Locate the cell with the specified text and output its (X, Y) center coordinate. 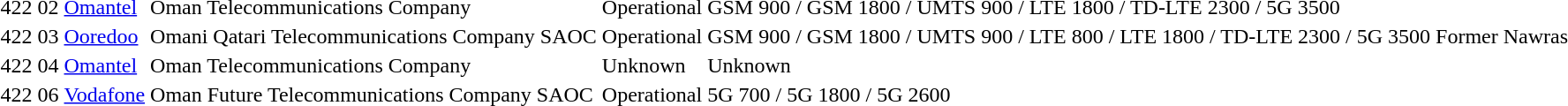
04 (48, 65)
Omantel (104, 65)
Oman Telecommunications Company (374, 65)
Omani Qatari Telecommunications Company SAOC (374, 36)
Operational (652, 36)
Ooredoo (104, 36)
GSM 900 / GSM 1800 / UMTS 900 / LTE 800 / LTE 1800 / TD-LTE 2300 / 5G 3500 (1069, 36)
03 (48, 36)
